Output the (x, y) coordinate of the center of the cell containing the given text.  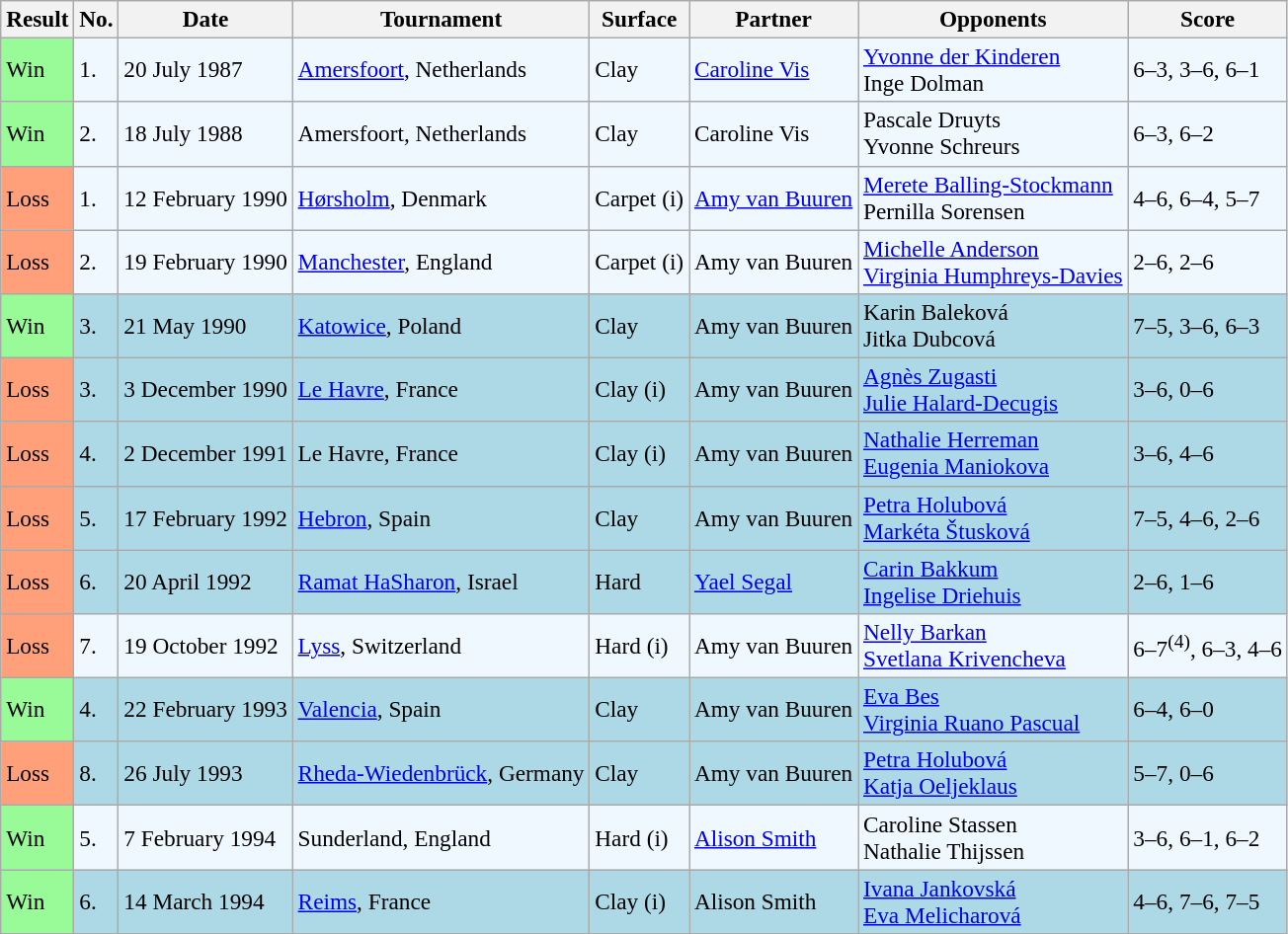
20 July 1987 (205, 69)
Surface (640, 19)
Lyss, Switzerland (441, 646)
Result (38, 19)
Katowice, Poland (441, 326)
Partner (774, 19)
4–6, 6–4, 5–7 (1207, 197)
Nathalie Herreman Eugenia Maniokova (994, 454)
6–7(4), 6–3, 4–6 (1207, 646)
Manchester, England (441, 261)
Yvonne der Kinderen Inge Dolman (994, 69)
6–3, 6–2 (1207, 134)
7. (97, 646)
Petra Holubová Katja Oeljeklaus (994, 774)
19 October 1992 (205, 646)
3 December 1990 (205, 389)
Sunderland, England (441, 837)
Petra Holubová Markéta Štusková (994, 517)
3–6, 6–1, 6–2 (1207, 837)
Reims, France (441, 900)
22 February 1993 (205, 709)
Rheda-Wiedenbrück, Germany (441, 774)
Tournament (441, 19)
Eva Bes Virginia Ruano Pascual (994, 709)
3–6, 4–6 (1207, 454)
Carin Bakkum Ingelise Driehuis (994, 581)
Karin Baleková Jitka Dubcová (994, 326)
18 July 1988 (205, 134)
Hard (640, 581)
Caroline Stassen Nathalie Thijssen (994, 837)
12 February 1990 (205, 197)
Score (1207, 19)
2–6, 2–6 (1207, 261)
26 July 1993 (205, 774)
Hørsholm, Denmark (441, 197)
7–5, 3–6, 6–3 (1207, 326)
14 March 1994 (205, 900)
Nelly Barkan Svetlana Krivencheva (994, 646)
4–6, 7–6, 7–5 (1207, 900)
Ramat HaSharon, Israel (441, 581)
Opponents (994, 19)
Hebron, Spain (441, 517)
Michelle Anderson Virginia Humphreys-Davies (994, 261)
5–7, 0–6 (1207, 774)
Yael Segal (774, 581)
20 April 1992 (205, 581)
Agnès Zugasti Julie Halard-Decugis (994, 389)
2 December 1991 (205, 454)
6–4, 6–0 (1207, 709)
17 February 1992 (205, 517)
3–6, 0–6 (1207, 389)
Ivana Jankovská Eva Melicharová (994, 900)
6–3, 3–6, 6–1 (1207, 69)
19 February 1990 (205, 261)
Date (205, 19)
Pascale Druyts Yvonne Schreurs (994, 134)
2–6, 1–6 (1207, 581)
Merete Balling-Stockmann Pernilla Sorensen (994, 197)
7–5, 4–6, 2–6 (1207, 517)
21 May 1990 (205, 326)
7 February 1994 (205, 837)
No. (97, 19)
Valencia, Spain (441, 709)
8. (97, 774)
